Capture the cell that displays the provided text and extract its (X, Y) central coordinate. 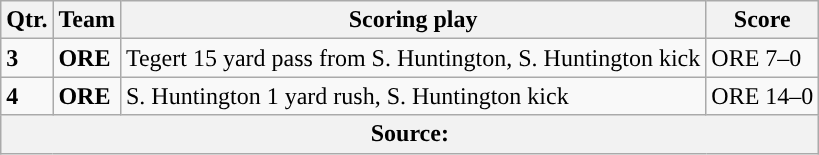
Score (762, 20)
Team (87, 20)
4 (27, 96)
ORE 7–0 (762, 58)
Tegert 15 yard pass from S. Huntington, S. Huntington kick (412, 58)
Scoring play (412, 20)
S. Huntington 1 yard rush, S. Huntington kick (412, 96)
ORE 14–0 (762, 96)
Qtr. (27, 20)
Source: (410, 134)
3 (27, 58)
